Identify which cell holds the provided text, then report its (x, y) central coordinate. 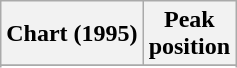
Chart (1995) (72, 34)
Peakposition (189, 34)
